Find where the given text appears and provide that cell's center as (X, Y) coordinate. 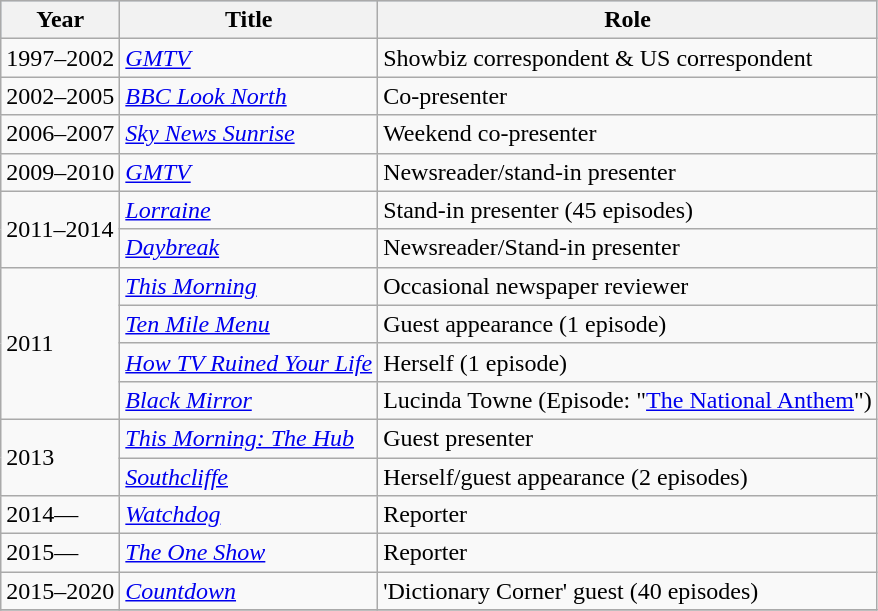
Daybreak (249, 248)
Stand-in presenter (45 episodes) (628, 210)
Co-presenter (628, 96)
Guest presenter (628, 438)
How TV Ruined Your Life (249, 362)
Sky News Sunrise (249, 134)
'Dictionary Corner' guest (40 episodes) (628, 591)
2002–2005 (60, 96)
Showbiz correspondent & US correspondent (628, 58)
Lorraine (249, 210)
2015— (60, 553)
This Morning (249, 286)
Newsreader/Stand-in presenter (628, 248)
Ten Mile Menu (249, 324)
Herself (1 episode) (628, 362)
2009–2010 (60, 172)
2011 (60, 343)
2014— (60, 515)
Black Mirror (249, 400)
Lucinda Towne (Episode: "The National Anthem") (628, 400)
Watchdog (249, 515)
2011–2014 (60, 229)
Countdown (249, 591)
Newsreader/stand-in presenter (628, 172)
Title (249, 20)
2006–2007 (60, 134)
1997–2002 (60, 58)
Weekend co-presenter (628, 134)
BBC Look North (249, 96)
Southcliffe (249, 477)
Year (60, 20)
The One Show (249, 553)
Herself/guest appearance (2 episodes) (628, 477)
2015–2020 (60, 591)
Guest appearance (1 episode) (628, 324)
2013 (60, 457)
This Morning: The Hub (249, 438)
Occasional newspaper reviewer (628, 286)
Role (628, 20)
